Output the [X, Y] coordinate of the center of the cell containing the given text.  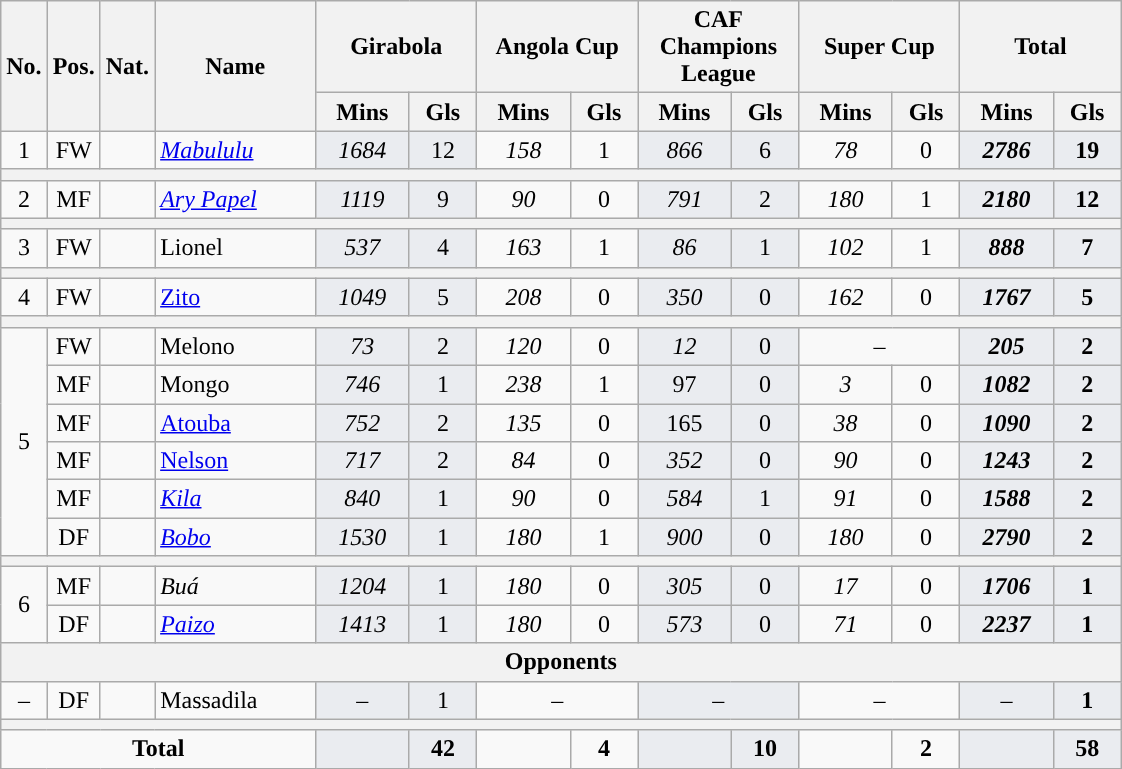
2237 [1006, 624]
537 [362, 248]
1684 [362, 150]
584 [684, 499]
Girabola [396, 47]
Nat. [127, 66]
2786 [1006, 150]
573 [684, 624]
791 [684, 199]
19 [1087, 150]
1204 [362, 586]
7 [1087, 248]
Ary Papel [236, 199]
208 [524, 297]
Mabululu [236, 150]
No. [24, 66]
888 [1006, 248]
CAF Champions League [718, 47]
78 [846, 150]
97 [684, 384]
1243 [1006, 461]
350 [684, 297]
Kila [236, 499]
1706 [1006, 586]
205 [1006, 346]
Zito [236, 297]
Melono [236, 346]
162 [846, 297]
866 [684, 150]
Atouba [236, 423]
58 [1087, 749]
752 [362, 423]
2180 [1006, 199]
102 [846, 248]
158 [524, 150]
1588 [1006, 499]
Nelson [236, 461]
Super Cup [880, 47]
1049 [362, 297]
42 [443, 749]
Mongo [236, 384]
Opponents [561, 662]
71 [846, 624]
2790 [1006, 537]
Massadila [236, 700]
Angola Cup [558, 47]
73 [362, 346]
1082 [1006, 384]
717 [362, 461]
238 [524, 384]
135 [524, 423]
1119 [362, 199]
1413 [362, 624]
1090 [1006, 423]
Name [236, 66]
840 [362, 499]
900 [684, 537]
Bobo [236, 537]
163 [524, 248]
305 [684, 586]
17 [846, 586]
Pos. [74, 66]
1767 [1006, 297]
38 [846, 423]
120 [524, 346]
165 [684, 423]
86 [684, 248]
Paizo [236, 624]
Buá [236, 586]
9 [443, 199]
10 [765, 749]
746 [362, 384]
91 [846, 499]
1530 [362, 537]
Lionel [236, 248]
84 [524, 461]
352 [684, 461]
